Detect which cell encompasses the target text, then output its [x, y] center coordinate. 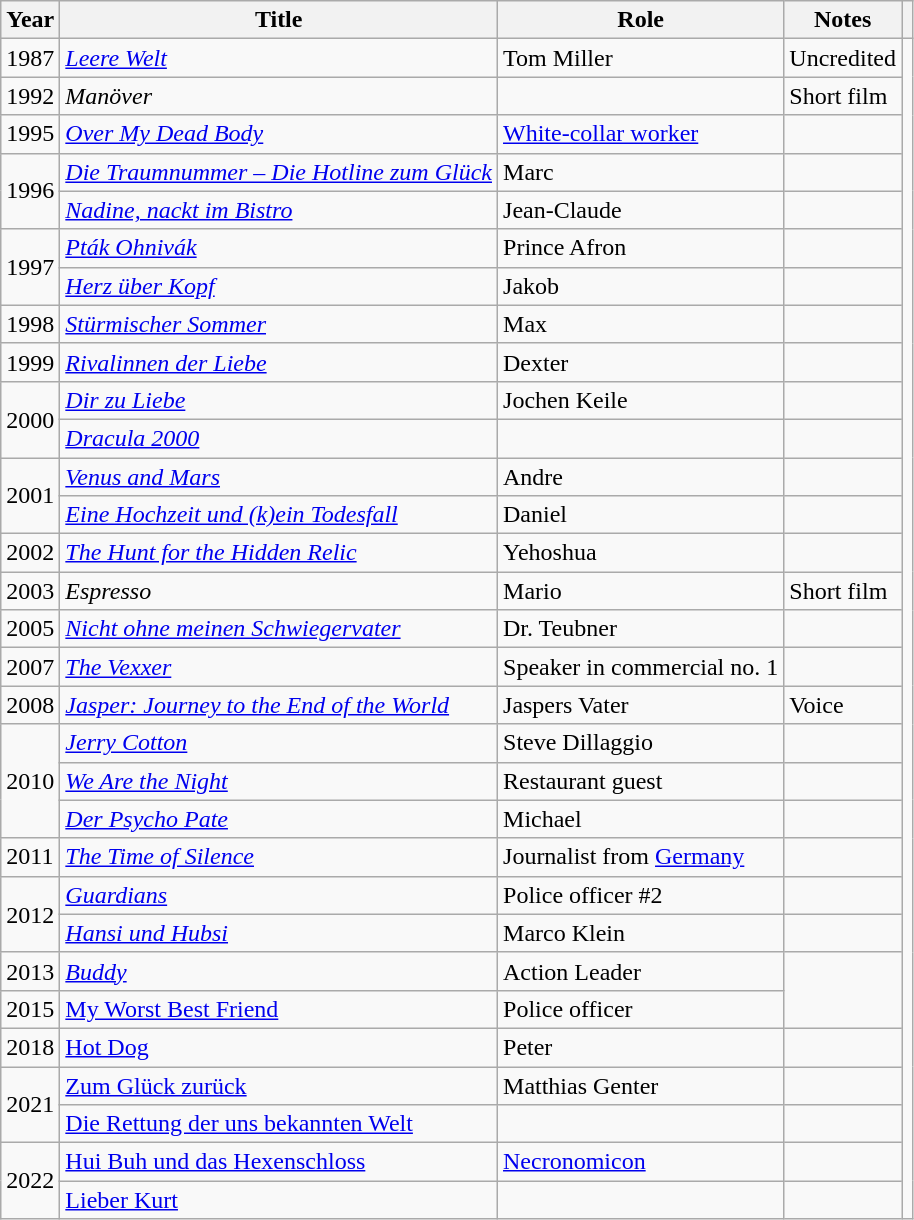
Jakob [641, 286]
2003 [30, 591]
Jasper: Journey to the End of the World [279, 705]
Andre [641, 477]
Necronomicon [641, 1162]
The Vexxer [279, 667]
2007 [30, 667]
Role [641, 20]
The Hunt for the Hidden Relic [279, 553]
Guardians [279, 895]
2008 [30, 705]
1992 [30, 96]
Pták Ohnivák [279, 248]
Jochen Keile [641, 400]
Hui Buh und das Hexenschloss [279, 1162]
Dir zu Liebe [279, 400]
Year [30, 20]
My Worst Best Friend [279, 1009]
Jaspers Vater [641, 705]
Tom Miller [641, 58]
Nicht ohne meinen Schwiegervater [279, 629]
Venus and Mars [279, 477]
1997 [30, 267]
White-collar worker [641, 134]
Title [279, 20]
2010 [30, 781]
Nadine, nackt im Bistro [279, 210]
1996 [30, 191]
2022 [30, 1181]
Jerry Cotton [279, 743]
Marco Klein [641, 933]
Manöver [279, 96]
Speaker in commercial no. 1 [641, 667]
Hansi und Hubsi [279, 933]
Daniel [641, 515]
2013 [30, 971]
Die Rettung der uns bekannten Welt [279, 1124]
Hot Dog [279, 1047]
2000 [30, 419]
Max [641, 324]
Uncredited [843, 58]
Stürmischer Sommer [279, 324]
2012 [30, 914]
Marc [641, 172]
2002 [30, 553]
Journalist from Germany [641, 857]
2005 [30, 629]
Dr. Teubner [641, 629]
Dracula 2000 [279, 438]
Peter [641, 1047]
2001 [30, 496]
1998 [30, 324]
Over My Dead Body [279, 134]
Police officer [641, 1009]
2021 [30, 1104]
Dexter [641, 362]
Eine Hochzeit und (k)ein Todesfall [279, 515]
Die Traumnummer – Die Hotline zum Glück [279, 172]
Leere Welt [279, 58]
Mario [641, 591]
Matthias Genter [641, 1085]
Prince Afron [641, 248]
Michael [641, 819]
Restaurant guest [641, 781]
We Are the Night [279, 781]
Herz über Kopf [279, 286]
Voice [843, 705]
Notes [843, 20]
1995 [30, 134]
2011 [30, 857]
Rivalinnen der Liebe [279, 362]
Buddy [279, 971]
Espresso [279, 591]
Police officer #2 [641, 895]
Jean-Claude [641, 210]
The Time of Silence [279, 857]
Action Leader [641, 971]
Zum Glück zurück [279, 1085]
1987 [30, 58]
Yehoshua [641, 553]
2015 [30, 1009]
2018 [30, 1047]
1999 [30, 362]
Lieber Kurt [279, 1200]
Der Psycho Pate [279, 819]
Steve Dillaggio [641, 743]
